Determine the [x, y] coordinate at the center of the cell enclosing the given text.  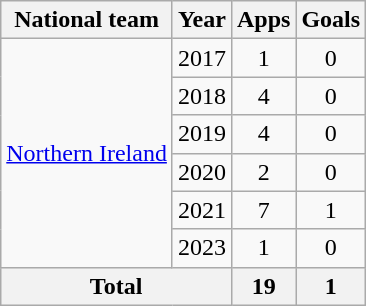
Apps [263, 20]
Total [116, 286]
Northern Ireland [87, 153]
2019 [202, 134]
2017 [202, 58]
2020 [202, 172]
2 [263, 172]
National team [87, 20]
2023 [202, 248]
2021 [202, 210]
Goals [331, 20]
7 [263, 210]
19 [263, 286]
Year [202, 20]
2018 [202, 96]
